Search for the cell housing the specified text and yield its [x, y] center coordinate. 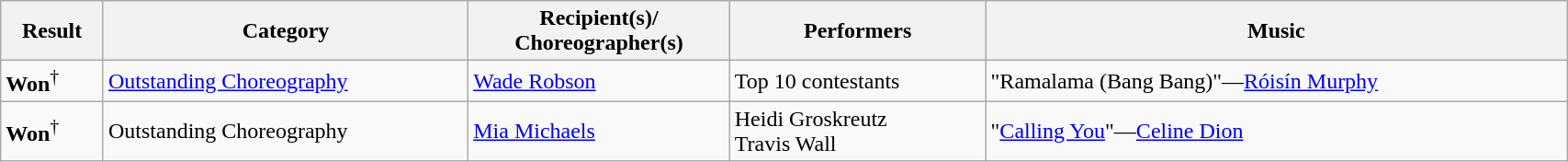
Music [1277, 31]
"Ramalama (Bang Bang)"—Róisín Murphy [1277, 81]
Mia Michaels [599, 131]
Recipient(s)/Choreographer(s) [599, 31]
Result [52, 31]
Top 10 contestants [858, 81]
"Calling You"—Celine Dion [1277, 131]
Category [285, 31]
Wade Robson [599, 81]
Performers [858, 31]
Heidi GroskreutzTravis Wall [858, 131]
